Provide the (x, y) coordinate of the cell's center where the given text is located.  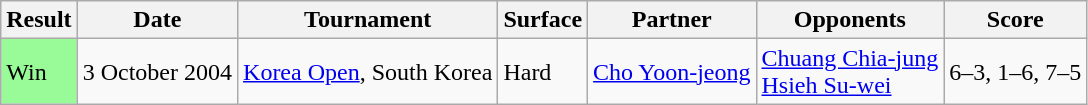
Opponents (850, 20)
3 October 2004 (157, 72)
6–3, 1–6, 7–5 (1016, 72)
Chuang Chia-jung Hsieh Su-wei (850, 72)
Cho Yoon-jeong (672, 72)
Surface (543, 20)
Tournament (368, 20)
Result (39, 20)
Hard (543, 72)
Win (39, 72)
Score (1016, 20)
Korea Open, South Korea (368, 72)
Partner (672, 20)
Date (157, 20)
